Return the [X, Y] coordinate for the center point of the cell that contains the specified text.  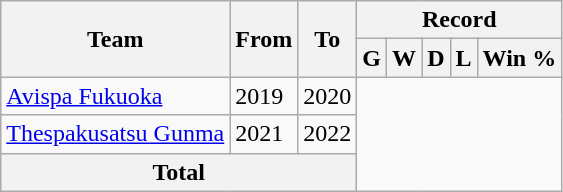
Record [460, 20]
Total [179, 172]
W [404, 58]
L [464, 58]
D [436, 58]
2020 [328, 96]
Thespakusatsu Gunma [116, 134]
2022 [328, 134]
To [328, 39]
Team [116, 39]
Avispa Fukuoka [116, 96]
2021 [264, 134]
Win % [520, 58]
G [372, 58]
2019 [264, 96]
From [264, 39]
